Detect which cell encompasses the target text, then output its [X, Y] center coordinate. 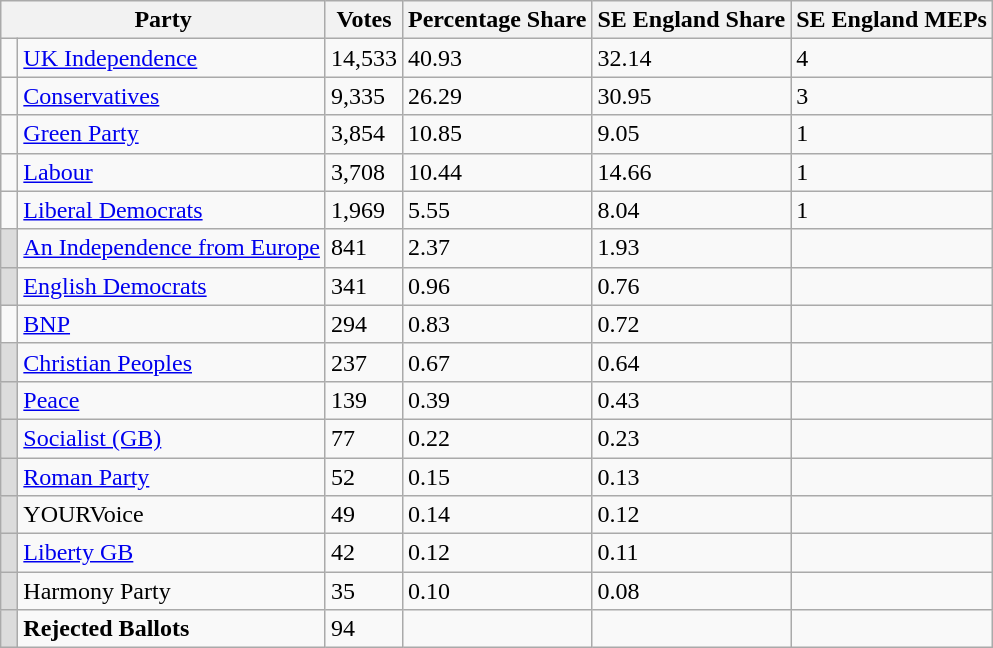
English Democrats [172, 286]
0.13 [692, 477]
YOURVoice [172, 515]
Labour [172, 172]
0.76 [692, 286]
0.10 [496, 591]
0.39 [496, 400]
5.55 [496, 210]
Liberal Democrats [172, 210]
94 [364, 629]
Green Party [172, 134]
Socialist (GB) [172, 438]
UK Independence [172, 58]
3,708 [364, 172]
32.14 [692, 58]
10.85 [496, 134]
77 [364, 438]
0.15 [496, 477]
Conservatives [172, 96]
1.93 [692, 248]
14.66 [692, 172]
0.83 [496, 324]
SE England MEPs [892, 20]
139 [364, 400]
35 [364, 591]
8.04 [692, 210]
Rejected Ballots [172, 629]
Harmony Party [172, 591]
294 [364, 324]
49 [364, 515]
1,969 [364, 210]
0.96 [496, 286]
40.93 [496, 58]
3 [892, 96]
14,533 [364, 58]
0.72 [692, 324]
2.37 [496, 248]
0.67 [496, 362]
30.95 [692, 96]
0.43 [692, 400]
9,335 [364, 96]
Votes [364, 20]
10.44 [496, 172]
0.64 [692, 362]
SE England Share [692, 20]
52 [364, 477]
42 [364, 553]
Roman Party [172, 477]
0.11 [692, 553]
BNP [172, 324]
3,854 [364, 134]
0.14 [496, 515]
9.05 [692, 134]
0.22 [496, 438]
0.08 [692, 591]
26.29 [496, 96]
4 [892, 58]
Liberty GB [172, 553]
237 [364, 362]
341 [364, 286]
0.23 [692, 438]
841 [364, 248]
Christian Peoples [172, 362]
An Independence from Europe [172, 248]
Party [164, 20]
Percentage Share [496, 20]
Peace [172, 400]
